Provide the (X, Y) coordinate of the cell's center where the given text is located.  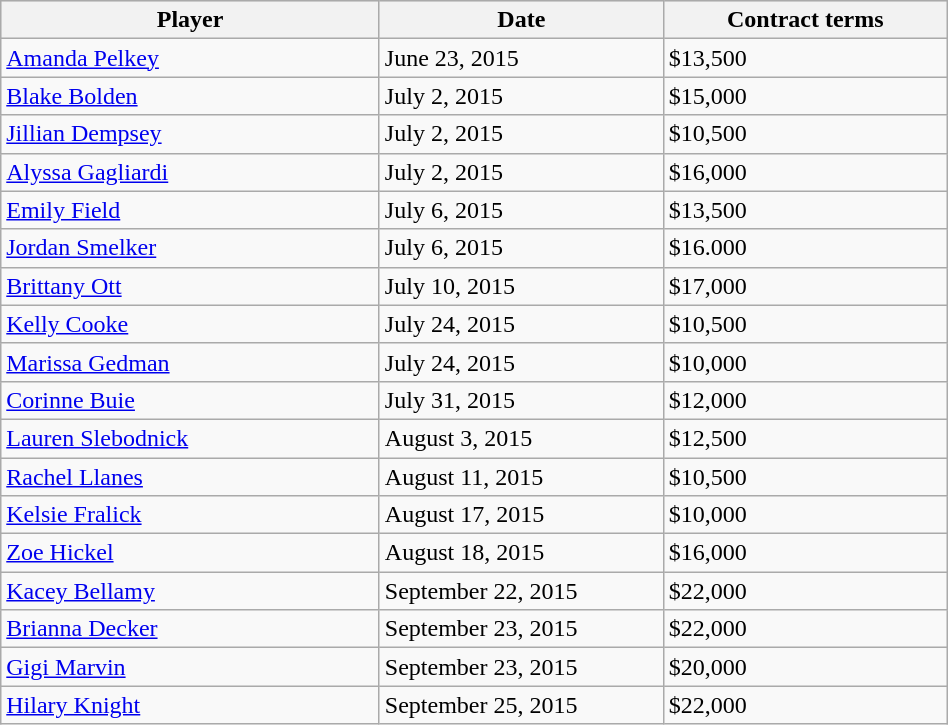
Amanda Pelkey (190, 58)
June 23, 2015 (521, 58)
Rachel Llanes (190, 477)
September 22, 2015 (521, 591)
Hilary Knight (190, 705)
Brianna Decker (190, 629)
Brittany Ott (190, 286)
$15,000 (805, 96)
Jordan Smelker (190, 248)
$12,500 (805, 438)
Contract terms (805, 20)
August 3, 2015 (521, 438)
Kacey Bellamy (190, 591)
Alyssa Gagliardi (190, 172)
Kelsie Fralick (190, 515)
Blake Bolden (190, 96)
$12,000 (805, 400)
Marissa Gedman (190, 362)
$16.000 (805, 248)
Lauren Slebodnick (190, 438)
August 18, 2015 (521, 553)
Player (190, 20)
Zoe Hickel (190, 553)
July 31, 2015 (521, 400)
September 25, 2015 (521, 705)
August 17, 2015 (521, 515)
$17,000 (805, 286)
Emily Field (190, 210)
Date (521, 20)
$20,000 (805, 667)
Gigi Marvin (190, 667)
July 10, 2015 (521, 286)
Corinne Buie (190, 400)
Kelly Cooke (190, 324)
Jillian Dempsey (190, 134)
August 11, 2015 (521, 477)
